Pinpoint the cell where the given text exists, returning its (X, Y) midpoint coordinate. 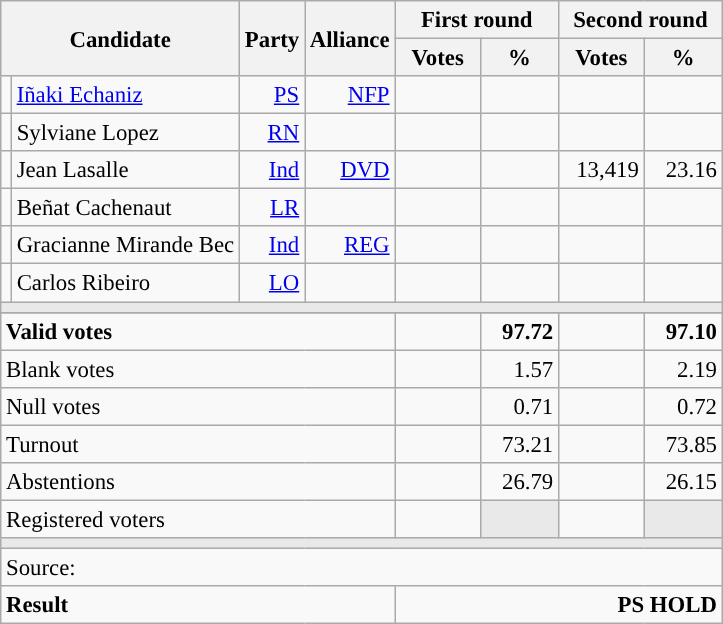
Carlos Ribeiro (125, 283)
Jean Lasalle (125, 170)
Sylviane Lopez (125, 133)
Abstentions (198, 482)
Source: (362, 567)
Result (198, 605)
97.10 (683, 331)
Valid votes (198, 331)
PS HOLD (558, 605)
Null votes (198, 406)
0.72 (683, 406)
First round (477, 20)
RN (272, 133)
Blank votes (198, 369)
2.19 (683, 369)
0.71 (519, 406)
PS (272, 95)
Iñaki Echaniz (125, 95)
DVD (350, 170)
Party (272, 38)
23.16 (683, 170)
Candidate (120, 38)
1.57 (519, 369)
Second round (641, 20)
13,419 (602, 170)
Registered voters (198, 519)
LO (272, 283)
Alliance (350, 38)
73.21 (519, 444)
97.72 (519, 331)
Beñat Cachenaut (125, 208)
LR (272, 208)
73.85 (683, 444)
NFP (350, 95)
Turnout (198, 444)
Gracianne Mirande Bec (125, 245)
REG (350, 245)
26.15 (683, 482)
26.79 (519, 482)
